Identify which cell holds the provided text, then report its [x, y] central coordinate. 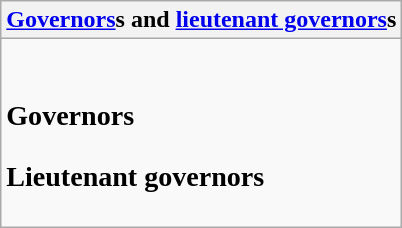
GovernorsLieutenant governors [202, 133]
Governorss and lieutenant governorss [202, 20]
